Determine the (X, Y) coordinate at the center of the cell enclosing the given text.  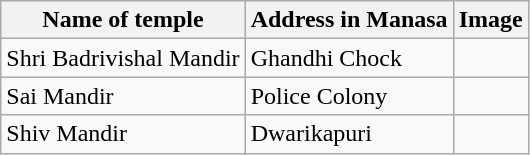
Dwarikapuri (349, 134)
Ghandhi Chock (349, 58)
Name of temple (123, 20)
Address in Manasa (349, 20)
Shiv Mandir (123, 134)
Sai Mandir (123, 96)
Police Colony (349, 96)
Shri Badrivishal Mandir (123, 58)
Image (490, 20)
